Search for the cell housing the specified text and yield its [X, Y] center coordinate. 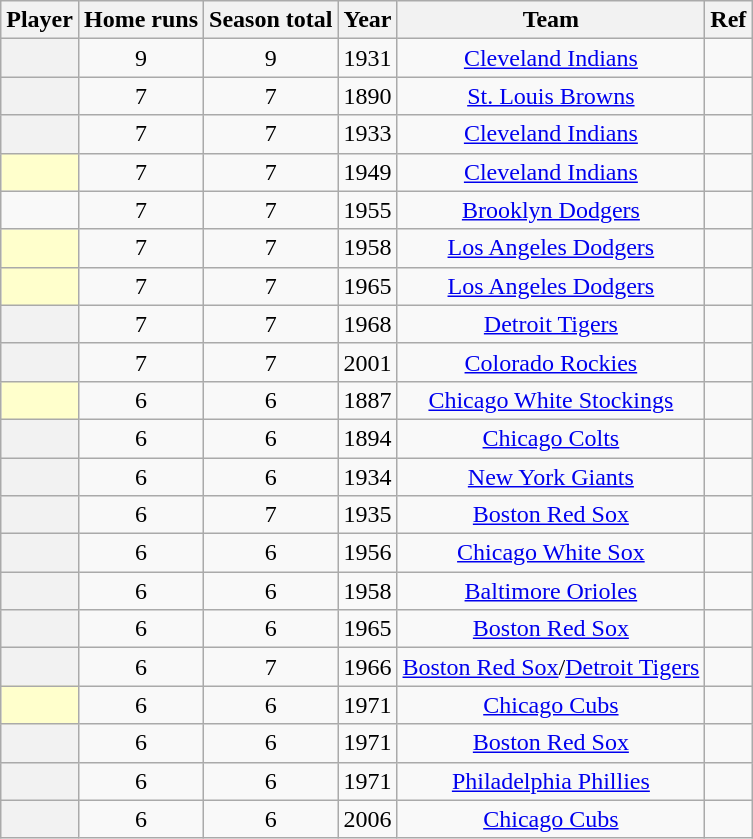
2001 [368, 362]
1935 [368, 515]
Baltimore Orioles [551, 591]
1966 [368, 667]
Philadelphia Phillies [551, 781]
Detroit Tigers [551, 324]
1931 [368, 58]
1890 [368, 96]
1894 [368, 438]
Chicago White Stockings [551, 400]
1949 [368, 172]
1887 [368, 400]
Chicago Colts [551, 438]
1955 [368, 210]
Colorado Rockies [551, 362]
Home runs [140, 20]
Team [551, 20]
Year [368, 20]
Season total [271, 20]
Boston Red Sox/Detroit Tigers [551, 667]
New York Giants [551, 477]
Chicago White Sox [551, 553]
1933 [368, 134]
1968 [368, 324]
Brooklyn Dodgers [551, 210]
1956 [368, 553]
2006 [368, 819]
Player [40, 20]
Ref [728, 20]
St. Louis Browns [551, 96]
1934 [368, 477]
